Find where the given text appears and provide that cell's center as [X, Y] coordinate. 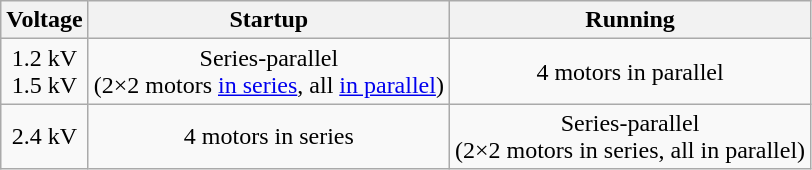
1.2 kV1.5 kV [45, 72]
4 motors in series [268, 136]
Running [630, 20]
Voltage [45, 20]
4 motors in parallel [630, 72]
2.4 kV [45, 136]
Startup [268, 20]
